Capture the cell that displays the provided text and extract its (x, y) central coordinate. 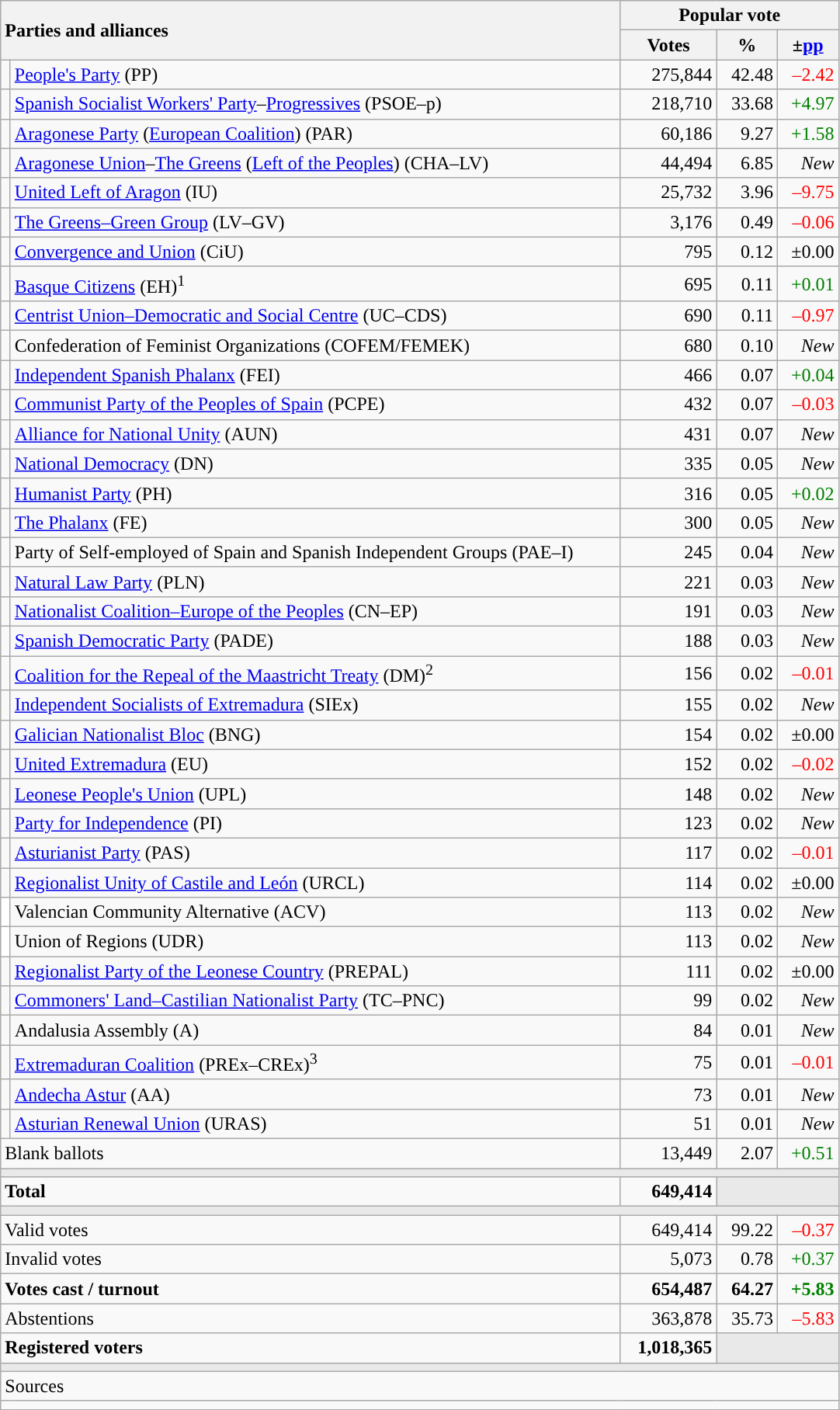
% (747, 45)
–0.02 (807, 764)
Union of Regions (UDR) (315, 942)
0.04 (747, 552)
+0.04 (807, 375)
Abstentions (311, 1318)
+0.01 (807, 284)
+4.97 (807, 104)
155 (668, 705)
335 (668, 464)
+0.37 (807, 1259)
35.73 (747, 1318)
99 (668, 1001)
123 (668, 823)
0.49 (747, 222)
152 (668, 764)
Valid votes (311, 1230)
Aragonese Party (European Coalition) (PAR) (315, 134)
The Phalanx (FE) (315, 523)
64.27 (747, 1289)
33.68 (747, 104)
275,844 (668, 75)
–0.06 (807, 222)
300 (668, 523)
Invalid votes (311, 1259)
Spanish Socialist Workers' Party–Progressives (PSOE–p) (315, 104)
Coalition for the Repeal of the Maastricht Treaty (DM)2 (315, 674)
Blank ballots (311, 1154)
25,732 (668, 193)
Registered voters (311, 1348)
Party for Independence (PI) (315, 823)
654,487 (668, 1289)
191 (668, 611)
695 (668, 284)
Votes cast / turnout (311, 1289)
111 (668, 971)
Confederation of Feminist Organizations (COFEM/FEMEK) (315, 346)
United Left of Aragon (IU) (315, 193)
Andecha Astur (AA) (315, 1094)
United Extremadura (EU) (315, 764)
+0.51 (807, 1154)
Leonese People's Union (UPL) (315, 794)
Extremaduran Coalition (PREx–CREx)3 (315, 1062)
–9.75 (807, 193)
60,186 (668, 134)
51 (668, 1124)
The Greens–Green Group (LV–GV) (315, 222)
154 (668, 735)
Galician Nationalist Bloc (BNG) (315, 735)
188 (668, 641)
245 (668, 552)
3.96 (747, 193)
44,494 (668, 163)
Sources (419, 1386)
±pp (807, 45)
–0.97 (807, 316)
Andalusia Assembly (A) (315, 1030)
Independent Socialists of Extremadura (SIEx) (315, 705)
117 (668, 853)
3,176 (668, 222)
73 (668, 1094)
Convergence and Union (CiU) (315, 252)
75 (668, 1062)
680 (668, 346)
5,073 (668, 1259)
–0.37 (807, 1230)
0.12 (747, 252)
Popular vote (730, 16)
363,878 (668, 1318)
0.78 (747, 1259)
114 (668, 883)
Humanist Party (PH) (315, 493)
690 (668, 316)
National Democracy (DN) (315, 464)
Asturianist Party (PAS) (315, 853)
6.85 (747, 163)
Communist Party of the Peoples of Spain (PCPE) (315, 405)
Regionalist Unity of Castile and León (URCL) (315, 883)
0.10 (747, 346)
Party of Self-employed of Spain and Spanish Independent Groups (PAE–I) (315, 552)
People's Party (PP) (315, 75)
Centrist Union–Democratic and Social Centre (UC–CDS) (315, 316)
42.48 (747, 75)
Valencian Community Alternative (ACV) (315, 912)
99.22 (747, 1230)
9.27 (747, 134)
Regionalist Party of the Leonese Country (PREPAL) (315, 971)
Asturian Renewal Union (URAS) (315, 1124)
–2.42 (807, 75)
+1.58 (807, 134)
Aragonese Union–The Greens (Left of the Peoples) (CHA–LV) (315, 163)
13,449 (668, 1154)
431 (668, 434)
148 (668, 794)
218,710 (668, 104)
221 (668, 582)
Natural Law Party (PLN) (315, 582)
Basque Citizens (EH)1 (315, 284)
795 (668, 252)
Votes (668, 45)
2.07 (747, 1154)
+5.83 (807, 1289)
316 (668, 493)
1,018,365 (668, 1348)
–0.03 (807, 405)
Parties and alliances (311, 30)
–5.83 (807, 1318)
Nationalist Coalition–Europe of the Peoples (CN–EP) (315, 611)
Commoners' Land–Castilian Nationalist Party (TC–PNC) (315, 1001)
466 (668, 375)
+0.02 (807, 493)
Spanish Democratic Party (PADE) (315, 641)
Independent Spanish Phalanx (FEI) (315, 375)
Alliance for National Unity (AUN) (315, 434)
Total (311, 1192)
156 (668, 674)
84 (668, 1030)
432 (668, 405)
